Locate the cell with the specified text and output its [x, y] center coordinate. 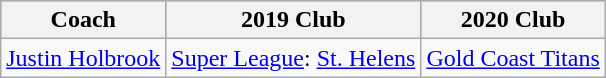
Super League: St. Helens [294, 58]
2020 Club [513, 20]
2019 Club [294, 20]
Coach [84, 20]
Justin Holbrook [84, 58]
Gold Coast Titans [513, 58]
